Return (X, Y) of the center of cell containing provided text 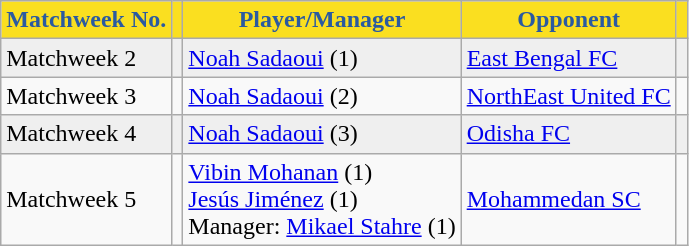
Vibin Mohanan (1) Jesús Jiménez (1)Manager: Mikael Stahre (1) (322, 199)
Mohammedan SC (568, 199)
Matchweek 4 (86, 134)
Matchweek 2 (86, 58)
Matchweek 5 (86, 199)
Noah Sadaoui (2) (322, 96)
Matchweek 3 (86, 96)
Noah Sadaoui (1) (322, 58)
Matchweek No. (86, 20)
Player/Manager (322, 20)
Odisha FC (568, 134)
Opponent (568, 20)
Noah Sadaoui (3) (322, 134)
NorthEast United FC (568, 96)
East Bengal FC (568, 58)
